Provide the [x, y] coordinate of the cell's center where the given text is located.  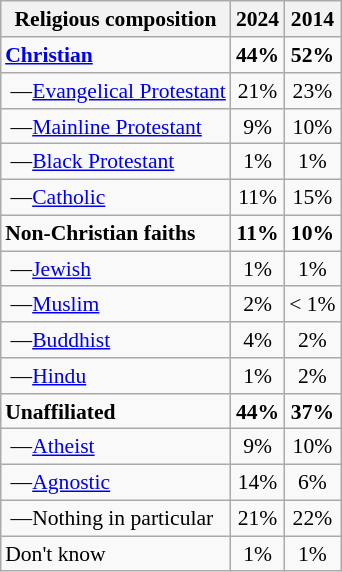
37% [312, 411]
—Nothing in particular [116, 518]
Don't know [116, 554]
2024 [258, 19]
4% [258, 340]
—Muslim [116, 304]
Religious composition [116, 19]
—Atheist [116, 447]
—Jewish [116, 269]
14% [258, 482]
Unaffiliated [116, 411]
23% [312, 91]
—Hindu [116, 376]
Christian [116, 55]
22% [312, 518]
6% [312, 482]
—Buddhist [116, 340]
—Evangelical Protestant [116, 91]
—Mainline Protestant [116, 126]
—Black Protestant [116, 162]
2014 [312, 19]
—Agnostic [116, 482]
52% [312, 55]
Non-Christian faiths [116, 233]
15% [312, 197]
—Catholic [116, 197]
< 1% [312, 304]
